Extract the [x, y] coordinate from the center of the cell holding the provided text.  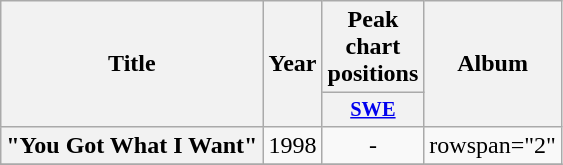
1998 [292, 145]
SWE [373, 110]
- [373, 145]
Year [292, 64]
"You Got What I Want" [132, 145]
Peak chart positions [373, 47]
rowspan="2" [493, 145]
Title [132, 64]
Album [493, 64]
